Output the (X, Y) coordinate of the center of the cell containing the given text.  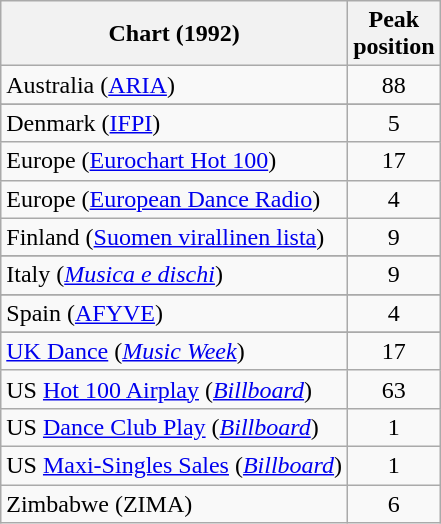
Peakposition (394, 34)
Europe (European Dance Radio) (174, 199)
5 (394, 123)
Australia (ARIA) (174, 85)
6 (394, 503)
Denmark (IFPI) (174, 123)
US Maxi-Singles Sales (Billboard) (174, 465)
US Hot 100 Airplay (Billboard) (174, 389)
Italy (Musica e dischi) (174, 275)
Europe (Eurochart Hot 100) (174, 161)
US Dance Club Play (Billboard) (174, 427)
Zimbabwe (ZIMA) (174, 503)
Chart (1992) (174, 34)
88 (394, 85)
Finland (Suomen virallinen lista) (174, 237)
UK Dance (Music Week) (174, 351)
63 (394, 389)
Spain (AFYVE) (174, 313)
